Extract the (X, Y) coordinate from the center of the cell holding the provided text.  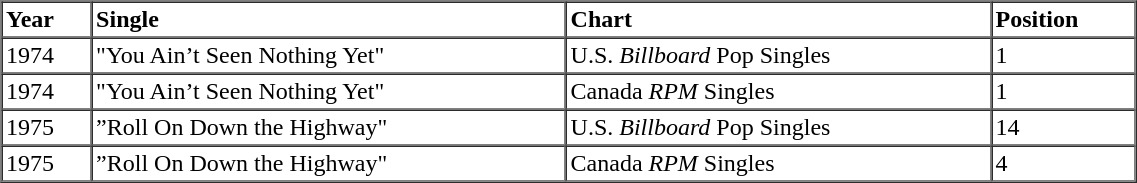
Position (1064, 20)
4 (1064, 164)
Chart (778, 20)
Year (47, 20)
Single (329, 20)
14 (1064, 128)
